Detect which cell encompasses the target text, then output its (X, Y) center coordinate. 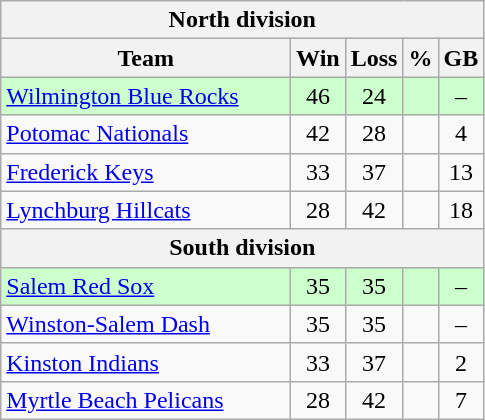
GB (461, 58)
4 (461, 134)
Wilmington Blue Rocks (146, 96)
Lynchburg Hillcats (146, 210)
7 (461, 400)
24 (374, 96)
Potomac Nationals (146, 134)
46 (318, 96)
Winston-Salem Dash (146, 324)
South division (242, 248)
13 (461, 172)
Win (318, 58)
Myrtle Beach Pelicans (146, 400)
18 (461, 210)
% (420, 58)
2 (461, 362)
Kinston Indians (146, 362)
Frederick Keys (146, 172)
Loss (374, 58)
North division (242, 20)
Team (146, 58)
Salem Red Sox (146, 286)
